Return the (X, Y) coordinate for the center point of the cell that contains the specified text.  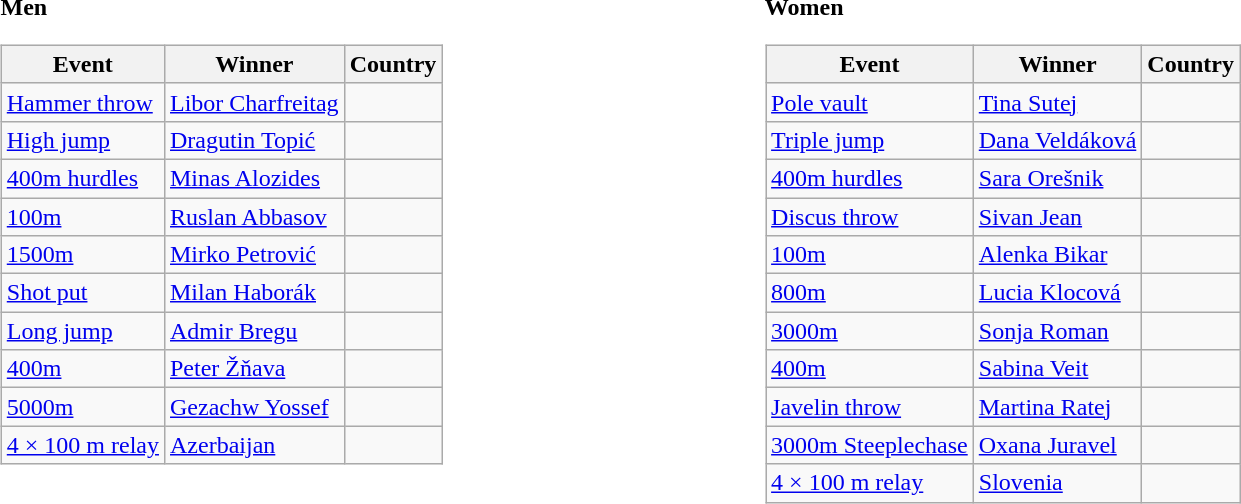
3000m (870, 331)
Tina Sutej (1058, 102)
Ruslan Abbasov (254, 217)
3000m Steeplechase (870, 445)
Peter Žňava (254, 369)
Javelin throw (870, 407)
Hammer throw (82, 102)
Gezachw Yossef (254, 407)
Long jump (82, 331)
Shot put (82, 293)
Mirko Petrović (254, 255)
Dragutin Topić (254, 140)
Sonja Roman (1058, 331)
Pole vault (870, 102)
Martina Ratej (1058, 407)
1500m (82, 255)
Triple jump (870, 140)
Lucia Klocová (1058, 293)
Libor Charfreitag (254, 102)
Admir Bregu (254, 331)
Sivan Jean (1058, 217)
Sara Orešnik (1058, 178)
Minas Alozides (254, 178)
5000m (82, 407)
Milan Haborák (254, 293)
Discus throw (870, 217)
Azerbaijan (254, 445)
Oxana Juravel (1058, 445)
High jump (82, 140)
Dana Veldáková (1058, 140)
800m (870, 293)
Sabina Veit (1058, 369)
Alenka Bikar (1058, 255)
Slovenia (1058, 483)
